Extract the [X, Y] coordinate from the center of the cell holding the provided text.  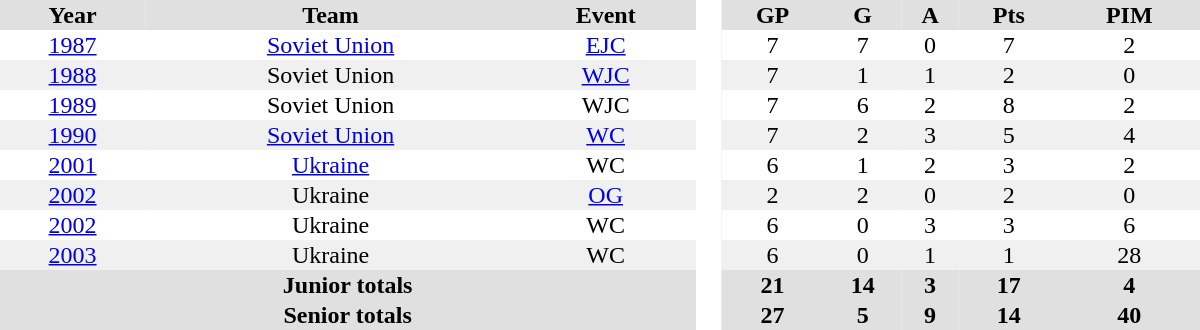
2003 [72, 255]
28 [1130, 255]
PIM [1130, 15]
40 [1130, 315]
Pts [1009, 15]
2001 [72, 165]
27 [772, 315]
OG [606, 195]
A [930, 15]
21 [772, 285]
GP [772, 15]
Junior totals [348, 285]
8 [1009, 105]
1988 [72, 75]
17 [1009, 285]
1987 [72, 45]
Team [330, 15]
Event [606, 15]
G [862, 15]
Senior totals [348, 315]
9 [930, 315]
1990 [72, 135]
1989 [72, 105]
EJC [606, 45]
Year [72, 15]
